For the text-containing cell, return its midpoint in (x, y) coordinate format. 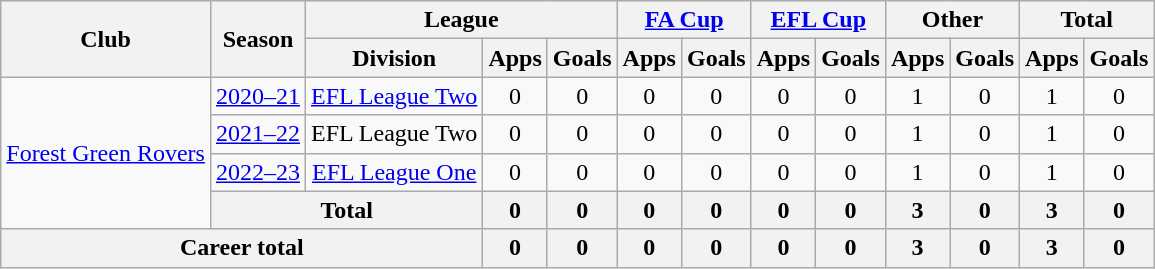
Other (952, 20)
Season (258, 39)
Career total (242, 248)
Division (394, 58)
EFL Cup (818, 20)
Club (106, 39)
Forest Green Rovers (106, 153)
2020–21 (258, 96)
2021–22 (258, 134)
FA Cup (684, 20)
EFL League One (394, 172)
League (462, 20)
2022–23 (258, 172)
